Search for the cell housing the specified text and yield its (X, Y) center coordinate. 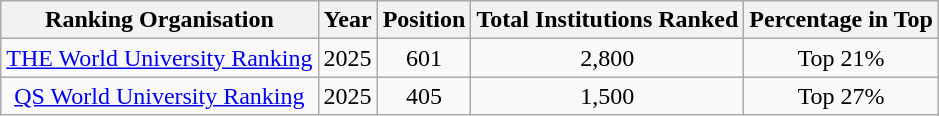
1,500 (608, 96)
Ranking Organisation (160, 20)
Top 27% (842, 96)
Position (424, 20)
Total Institutions Ranked (608, 20)
601 (424, 58)
THE World University Ranking (160, 58)
QS World University Ranking (160, 96)
Year (348, 20)
Percentage in Top (842, 20)
405 (424, 96)
Top 21% (842, 58)
2,800 (608, 58)
